Locate the cell with the specified text and output its [x, y] center coordinate. 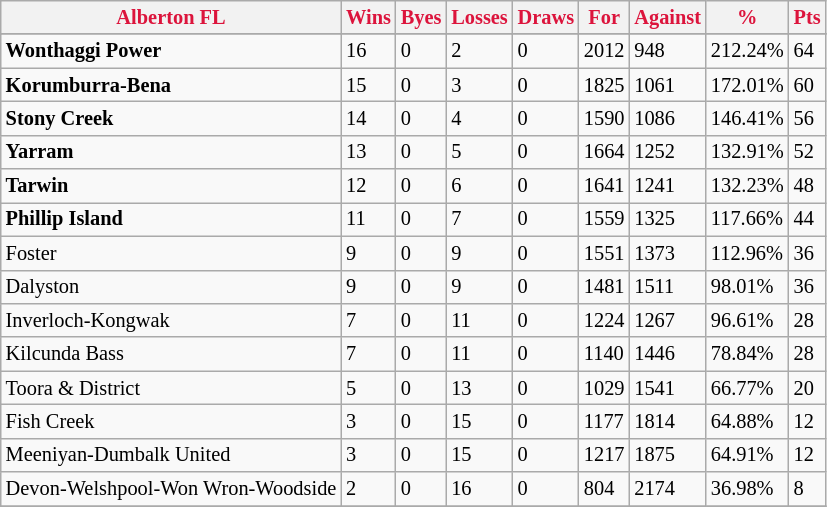
1086 [668, 118]
132.23% [748, 186]
1481 [604, 287]
Wins [368, 17]
1217 [604, 455]
212.24% [748, 51]
Draws [546, 17]
56 [808, 118]
Korumburra-Bena [171, 85]
Toora & District [171, 388]
1061 [668, 85]
1590 [604, 118]
48 [808, 186]
1511 [668, 287]
1814 [668, 421]
1325 [668, 219]
60 [808, 85]
1551 [604, 253]
Pts [808, 17]
14 [368, 118]
1664 [604, 152]
Phillip Island [171, 219]
Tarwin [171, 186]
172.01% [748, 85]
6 [479, 186]
1140 [604, 354]
8 [808, 489]
64.91% [748, 455]
Meeniyan-Dumbalk United [171, 455]
1252 [668, 152]
Dalyston [171, 287]
20 [808, 388]
2012 [604, 51]
Stony Creek [171, 118]
52 [808, 152]
1177 [604, 421]
804 [604, 489]
Foster [171, 253]
Yarram [171, 152]
1541 [668, 388]
Inverloch-Kongwak [171, 320]
1241 [668, 186]
Fish Creek [171, 421]
117.66% [748, 219]
1224 [604, 320]
1641 [604, 186]
For [604, 17]
Against [668, 17]
Kilcunda Bass [171, 354]
98.01% [748, 287]
1446 [668, 354]
1373 [668, 253]
Devon-Welshpool-Won Wron-Woodside [171, 489]
1825 [604, 85]
1029 [604, 388]
64 [808, 51]
78.84% [748, 354]
96.61% [748, 320]
1875 [668, 455]
Wonthaggi Power [171, 51]
44 [808, 219]
Alberton FL [171, 17]
4 [479, 118]
1267 [668, 320]
36.98% [748, 489]
132.91% [748, 152]
% [748, 17]
66.77% [748, 388]
2174 [668, 489]
Byes [421, 17]
146.41% [748, 118]
112.96% [748, 253]
Losses [479, 17]
64.88% [748, 421]
948 [668, 51]
1559 [604, 219]
